Determine the [x, y] coordinate at the center of the cell enclosing the given text.  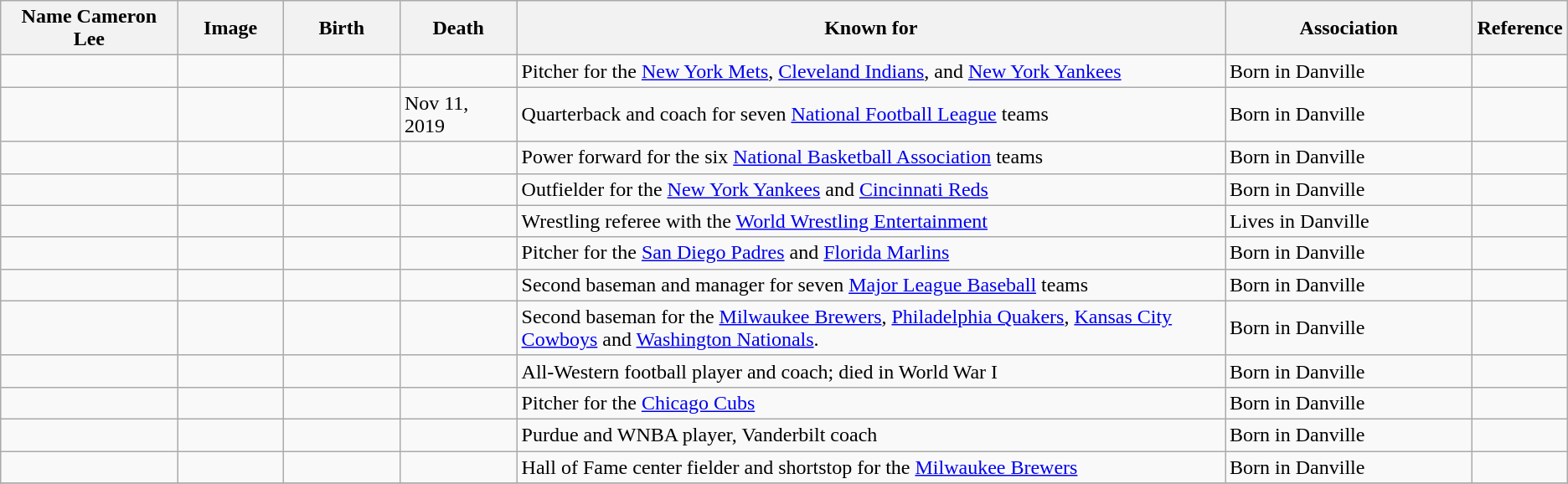
All-Western football player and coach; died in World War I [871, 371]
Reference [1519, 28]
Association [1349, 28]
Wrestling referee with the World Wrestling Entertainment [871, 221]
Lives in Danville [1349, 221]
Purdue and WNBA player, Vanderbilt coach [871, 435]
Pitcher for the San Diego Padres and Florida Marlins [871, 253]
Outfielder for the New York Yankees and Cincinnati Reds [871, 189]
Second baseman for the Milwaukee Brewers, Philadelphia Quakers, Kansas City Cowboys and Washington Nationals. [871, 328]
Second baseman and manager for seven Major League Baseball teams [871, 285]
Pitcher for the Chicago Cubs [871, 403]
Quarterback and coach for seven National Football League teams [871, 114]
Hall of Fame center fielder and shortstop for the Milwaukee Brewers [871, 466]
Known for [871, 28]
Pitcher for the New York Mets, Cleveland Indians, and New York Yankees [871, 71]
Power forward for the six National Basketball Association teams [871, 157]
Death [458, 28]
Name Cameron Lee [89, 28]
Birth [342, 28]
Nov 11, 2019 [458, 114]
Image [230, 28]
